From the cell containing the given text, extract its center point as (x, y) coordinate. 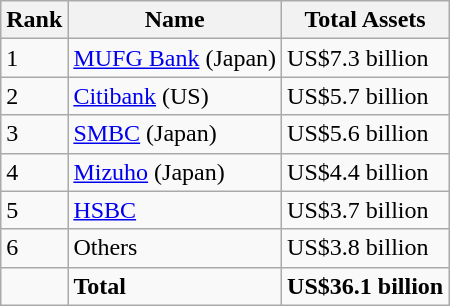
US$3.7 billion (366, 210)
US$5.7 billion (366, 96)
Rank (34, 20)
4 (34, 172)
Total (175, 286)
US$3.8 billion (366, 248)
US$7.3 billion (366, 58)
1 (34, 58)
US$5.6 billion (366, 134)
3 (34, 134)
Others (175, 248)
2 (34, 96)
5 (34, 210)
US$4.4 billion (366, 172)
HSBC (175, 210)
MUFG Bank (Japan) (175, 58)
SMBC (Japan) (175, 134)
US$36.1 billion (366, 286)
Mizuho (Japan) (175, 172)
Name (175, 20)
Total Assets (366, 20)
6 (34, 248)
Citibank (US) (175, 96)
